Pinpoint the cell where the given text exists, returning its [X, Y] midpoint coordinate. 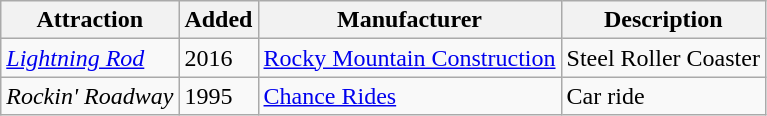
Lightning Rod [90, 58]
Steel Roller Coaster [663, 58]
Chance Rides [410, 96]
Rockin' Roadway [90, 96]
2016 [218, 58]
Manufacturer [410, 20]
Car ride [663, 96]
Description [663, 20]
1995 [218, 96]
Rocky Mountain Construction [410, 58]
Attraction [90, 20]
Added [218, 20]
